Return (x, y) of the center of cell containing provided text 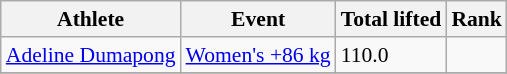
Total lifted (392, 19)
Women's +86 kg (258, 55)
Adeline Dumapong (91, 55)
Rank (476, 19)
110.0 (392, 55)
Athlete (91, 19)
Event (258, 19)
